Capture the cell that displays the provided text and extract its (x, y) central coordinate. 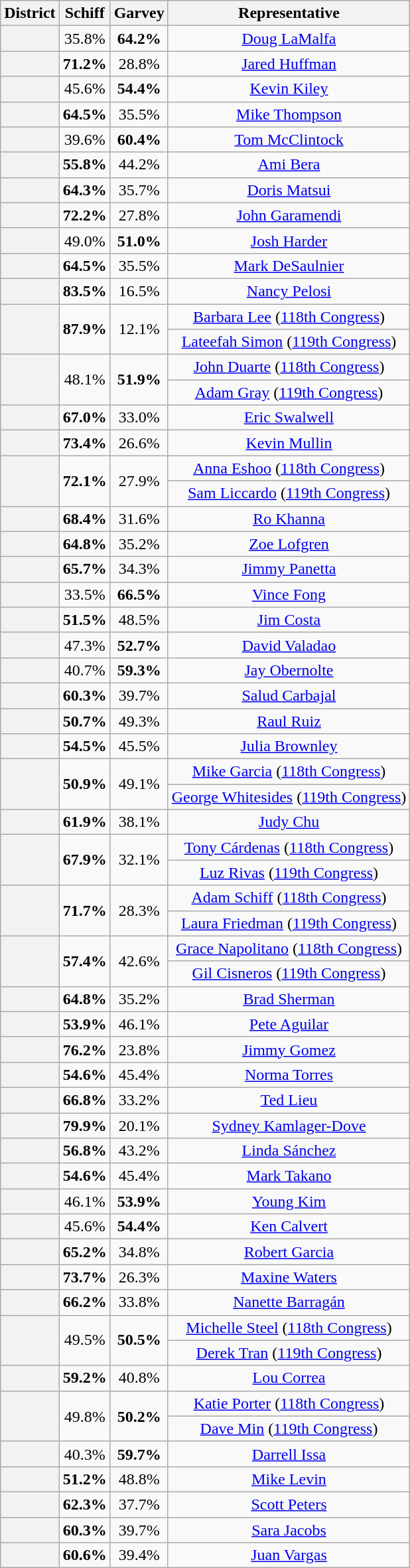
Garvey (139, 13)
60.4% (139, 139)
Adam Schiff (118th Congress) (289, 898)
Julia Brownley (289, 746)
33.0% (139, 418)
45.5% (139, 746)
Laura Friedman (119th Congress) (289, 923)
76.2% (85, 1049)
40.3% (85, 1454)
50.7% (85, 721)
Mark DeSaulnier (289, 266)
40.7% (85, 670)
Linda Sánchez (289, 1151)
Zoe Lofgren (289, 544)
44.2% (139, 165)
Mike Garcia (118th Congress) (289, 772)
50.2% (139, 1416)
Nancy Pelosi (289, 291)
31.6% (139, 519)
83.5% (85, 291)
District (30, 13)
71.7% (85, 911)
50.9% (85, 784)
60.6% (85, 1555)
Maxine Waters (289, 1277)
48.5% (139, 620)
49.1% (139, 784)
61.9% (85, 822)
Dave Min (119th Congress) (289, 1429)
32.1% (139, 860)
Doug LaMalfa (289, 39)
52.7% (139, 645)
51.0% (139, 240)
Adam Gray (119th Congress) (289, 392)
Robert Garcia (289, 1252)
51.9% (139, 380)
Scott Peters (289, 1504)
59.2% (85, 1378)
Jimmy Panetta (289, 569)
39.6% (85, 139)
49.3% (139, 721)
Michelle Steel (118th Congress) (289, 1328)
Tom McClintock (289, 139)
26.6% (139, 443)
Eric Swalwell (289, 418)
Kevin Mullin (289, 443)
Schiff (85, 13)
George Whitesides (119th Congress) (289, 797)
Ami Bera (289, 165)
Gil Cisneros (119th Congress) (289, 974)
54.5% (85, 746)
71.2% (85, 64)
Grace Napolitano (118th Congress) (289, 948)
Ken Calvert (289, 1227)
Mike Levin (289, 1479)
Salud Carbajal (289, 695)
Judy Chu (289, 822)
51.5% (85, 620)
26.3% (139, 1277)
43.2% (139, 1151)
20.1% (139, 1126)
Derek Tran (119th Congress) (289, 1353)
67.0% (85, 418)
Brad Sherman (289, 999)
Tony Cárdenas (118th Congress) (289, 847)
65.7% (85, 569)
Sydney Kamlager-Dove (289, 1126)
48.1% (85, 380)
Young Kim (289, 1201)
23.8% (139, 1049)
34.8% (139, 1252)
Representative (289, 13)
Ro Khanna (289, 519)
56.8% (85, 1151)
59.3% (139, 670)
65.2% (85, 1252)
Josh Harder (289, 240)
62.3% (85, 1504)
Barbara Lee (118th Congress) (289, 317)
Jim Costa (289, 620)
Mark Takano (289, 1176)
35.8% (85, 39)
48.8% (139, 1479)
Sam Liccardo (119th Congress) (289, 493)
39.4% (139, 1555)
Lateefah Simon (119th Congress) (289, 342)
Juan Vargas (289, 1555)
27.8% (139, 215)
64.3% (85, 190)
Anna Eshoo (118th Congress) (289, 468)
Jared Huffman (289, 64)
Darrell Issa (289, 1454)
57.4% (85, 961)
33.5% (85, 594)
Mike Thompson (289, 114)
87.9% (85, 329)
59.7% (139, 1454)
35.7% (139, 190)
John Garamendi (289, 215)
Vince Fong (289, 594)
40.8% (139, 1378)
66.8% (85, 1100)
34.3% (139, 569)
David Valadao (289, 645)
Norma Torres (289, 1075)
Pete Aguilar (289, 1024)
Kevin Kiley (289, 89)
Luz Rivas (119th Congress) (289, 873)
47.3% (85, 645)
73.7% (85, 1277)
37.7% (139, 1504)
51.2% (85, 1479)
66.5% (139, 594)
Raul Ruiz (289, 721)
50.5% (139, 1340)
66.2% (85, 1302)
49.0% (85, 240)
33.2% (139, 1100)
Sara Jacobs (289, 1529)
Jimmy Gomez (289, 1049)
Nanette Barragán (289, 1302)
John Duarte (118th Congress) (289, 367)
72.1% (85, 481)
Katie Porter (118th Congress) (289, 1403)
Lou Correa (289, 1378)
68.4% (85, 519)
42.6% (139, 961)
67.9% (85, 860)
49.8% (85, 1416)
16.5% (139, 291)
Jay Obernolte (289, 670)
49.5% (85, 1340)
33.8% (139, 1302)
Doris Matsui (289, 190)
Ted Lieu (289, 1100)
12.1% (139, 329)
72.2% (85, 215)
27.9% (139, 481)
55.8% (85, 165)
38.1% (139, 822)
28.8% (139, 64)
64.2% (139, 39)
73.4% (85, 443)
79.9% (85, 1126)
28.3% (139, 911)
